Determine the [X, Y] coordinate at the center of the cell enclosing the given text.  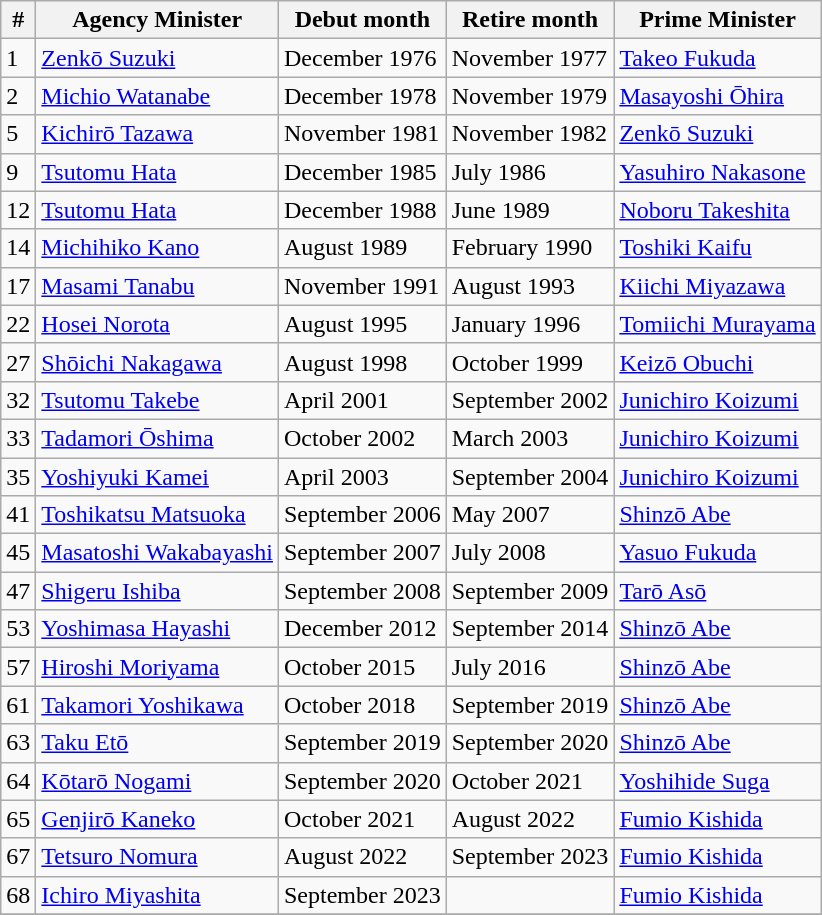
67 [18, 857]
1 [18, 58]
35 [18, 477]
Kiichi Miyazawa [718, 286]
Prime Minister [718, 20]
Keizō Obuchi [718, 362]
Michio Watanabe [158, 96]
Tarō Asō [718, 591]
Yoshiyuki Kamei [158, 477]
Toshiki Kaifu [718, 248]
Agency Minister [158, 20]
September 2009 [530, 591]
12 [18, 210]
Tetsuro Nomura [158, 857]
Tadamori Ōshima [158, 438]
September 2004 [530, 477]
July 2008 [530, 553]
65 [18, 819]
Tomiichi Murayama [718, 324]
Masatoshi Wakabayashi [158, 553]
Debut month [362, 20]
September 2008 [362, 591]
Shōichi Nakagawa [158, 362]
Kichirō Tazawa [158, 134]
22 [18, 324]
December 1988 [362, 210]
August 1995 [362, 324]
November 1977 [530, 58]
April 2003 [362, 477]
2 [18, 96]
Yasuo Fukuda [718, 553]
September 2014 [530, 629]
November 1982 [530, 134]
November 1979 [530, 96]
December 1985 [362, 172]
Yasuhiro Nakasone [718, 172]
53 [18, 629]
March 2003 [530, 438]
17 [18, 286]
June 1989 [530, 210]
# [18, 20]
July 2016 [530, 667]
Masayoshi Ōhira [718, 96]
5 [18, 134]
Tsutomu Takebe [158, 400]
September 2006 [362, 515]
Toshikatsu Matsuoka [158, 515]
August 1989 [362, 248]
Ichiro Miyashita [158, 895]
November 1981 [362, 134]
Retire month [530, 20]
May 2007 [530, 515]
32 [18, 400]
Genjirō Kaneko [158, 819]
July 1986 [530, 172]
Yoshimasa Hayashi [158, 629]
33 [18, 438]
October 2018 [362, 705]
Shigeru Ishiba [158, 591]
Hosei Norota [158, 324]
April 2001 [362, 400]
57 [18, 667]
Noboru Takeshita [718, 210]
47 [18, 591]
December 2012 [362, 629]
October 1999 [530, 362]
Takeo Fukuda [718, 58]
October 2002 [362, 438]
Masami Tanabu [158, 286]
September 2002 [530, 400]
Michihiko Kano [158, 248]
August 1998 [362, 362]
December 1976 [362, 58]
November 1991 [362, 286]
August 1993 [530, 286]
February 1990 [530, 248]
9 [18, 172]
Hiroshi Moriyama [158, 667]
27 [18, 362]
October 2015 [362, 667]
61 [18, 705]
Taku Etō [158, 743]
January 1996 [530, 324]
December 1978 [362, 96]
14 [18, 248]
63 [18, 743]
64 [18, 781]
September 2007 [362, 553]
41 [18, 515]
Takamori Yoshikawa [158, 705]
Yoshihide Suga [718, 781]
45 [18, 553]
68 [18, 895]
Kōtarō Nogami [158, 781]
